Return the [x, y] coordinate for the center point of the cell that contains the specified text.  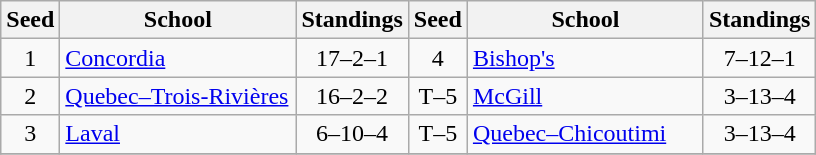
Laval [178, 134]
1 [30, 58]
Quebec–Trois-Rivières [178, 96]
7–12–1 [759, 58]
Bishop's [585, 58]
Concordia [178, 58]
Quebec–Chicoutimi [585, 134]
17–2–1 [352, 58]
McGill [585, 96]
4 [438, 58]
2 [30, 96]
6–10–4 [352, 134]
16–2–2 [352, 96]
3 [30, 134]
